For the text-containing cell, return its midpoint in [X, Y] coordinate format. 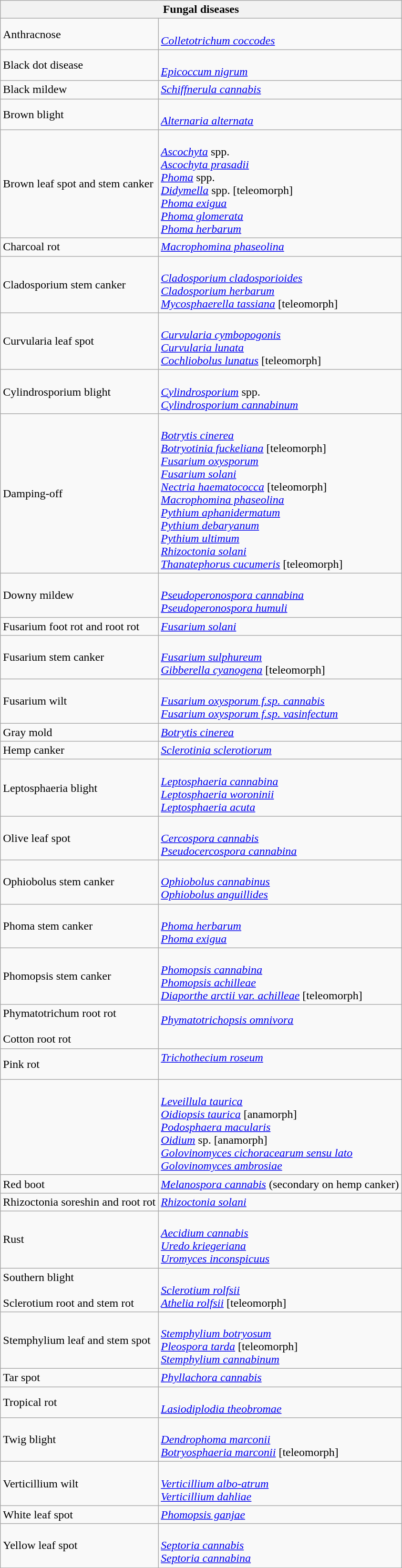
Brown leaf spot and stem canker [79, 184]
Cercospora cannabis Pseudocercospora cannabina [280, 838]
Twig blight [79, 1440]
Phoma stem canker [79, 926]
Dendrophoma marconii Botryosphaeria marconii [teleomorph] [280, 1440]
Fusarium wilt [79, 701]
Botrytis cinerea [280, 732]
Fusarium solani [280, 626]
Stemphylium botryosum Pleospora tarda [teleomorph] Stemphylium cannabinum [280, 1341]
Phomopsis ganjae [280, 1515]
Septoria cannabis Septoria cannabina [280, 1546]
Rhizoctonia solani [280, 1202]
Leptosphaeria blight [79, 788]
Damping-off [79, 493]
Anthracnose [79, 34]
Yellow leaf spot [79, 1546]
Trichothecium roseum [280, 1064]
Macrophomina phaseolina [280, 247]
Stemphylium leaf and stem spot [79, 1341]
Curvularia cymbopogonis Curvularia lunata Cochliobolus lunatus [teleomorph] [280, 341]
Phomopsis stem canker [79, 976]
Ascochyta spp. Ascochyta prasadii Phoma spp. Didymella spp. [teleomorph] Phoma exigua Phoma glomerata Phoma herbarum [280, 184]
Verticillium wilt [79, 1484]
Rhizoctonia soreshin and root rot [79, 1202]
Phymatotrichopsis omnivora [280, 1026]
Pink rot [79, 1064]
Sclerotinia sclerotiorum [280, 750]
Cladosporium stem canker [79, 284]
Black mildew [79, 90]
Alternaria alternata [280, 114]
Leptosphaeria cannabina Leptosphaeria woroninii Leptosphaeria acuta [280, 788]
Aecidium cannabis Uredo kriegeriana Uromyces inconspicuus [280, 1240]
Rust [79, 1240]
Epicoccum nigrum [280, 65]
Southern blightSclerotium root and stem rot [79, 1290]
Black dot disease [79, 65]
Phyllachora cannabis [280, 1378]
Fusarium stem canker [79, 657]
Ophiobolus stem canker [79, 882]
Phymatotrichum root rotCotton root rot [79, 1026]
Cylindrosporium spp. Cylindrosporium cannabinum [280, 391]
Lasiodiplodia theobromae [280, 1403]
Ophiobolus cannabinus Ophiobolus anguillides [280, 882]
White leaf spot [79, 1515]
Curvularia leaf spot [79, 341]
Verticillium albo-atrum Verticillium dahliae [280, 1484]
Brown blight [79, 114]
Schiffnerula cannabis [280, 90]
Gray mold [79, 732]
Fusarium sulphureum Gibberella cyanogena [teleomorph] [280, 657]
Fungal diseases [201, 10]
Pseudoperonospora cannabina Pseudoperonospora humuli [280, 595]
Hemp canker [79, 750]
Downy mildew [79, 595]
Phoma herbarum Phoma exigua [280, 926]
Cladosporium cladosporioides Cladosporium herbarum Mycosphaerella tassiana [teleomorph] [280, 284]
Colletotrichum coccodes [280, 34]
Olive leaf spot [79, 838]
Red boot [79, 1184]
Melanospora cannabis (secondary on hemp canker) [280, 1184]
Cylindrosporium blight [79, 391]
Fusarium oxysporum f.sp. cannabis Fusarium oxysporum f.sp. vasinfectum [280, 701]
Tar spot [79, 1378]
Tropical rot [79, 1403]
Fusarium foot rot and root rot [79, 626]
Sclerotium rolfsii Athelia rolfsii [teleomorph] [280, 1290]
Charcoal rot [79, 247]
Phomopsis cannabina Phomopsis achilleae Diaporthe arctii var. achilleae [teleomorph] [280, 976]
